Return (X, Y) of the center of cell containing provided text 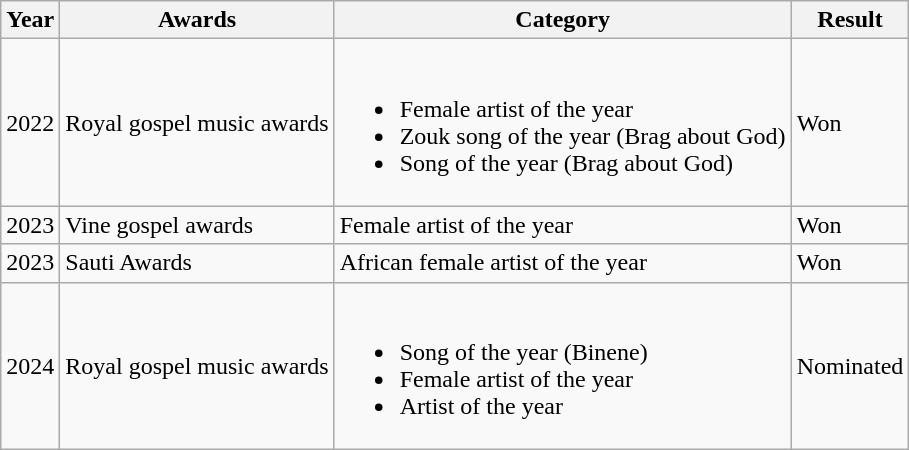
Song of the year (Binene)Female artist of the yearArtist of the year (562, 366)
Female artist of the yearZouk song of the year (Brag about God)Song of the year (Brag about God) (562, 122)
Nominated (850, 366)
Year (30, 20)
Female artist of the year (562, 225)
2022 (30, 122)
2024 (30, 366)
Vine gospel awards (197, 225)
Sauti Awards (197, 263)
Awards (197, 20)
Category (562, 20)
African female artist of the year (562, 263)
Result (850, 20)
